Find where the given text appears and provide that cell's center as [x, y] coordinate. 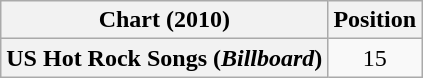
Position [375, 20]
Chart (2010) [164, 20]
15 [375, 58]
US Hot Rock Songs (Billboard) [164, 58]
